Capture the cell that displays the provided text and extract its (x, y) central coordinate. 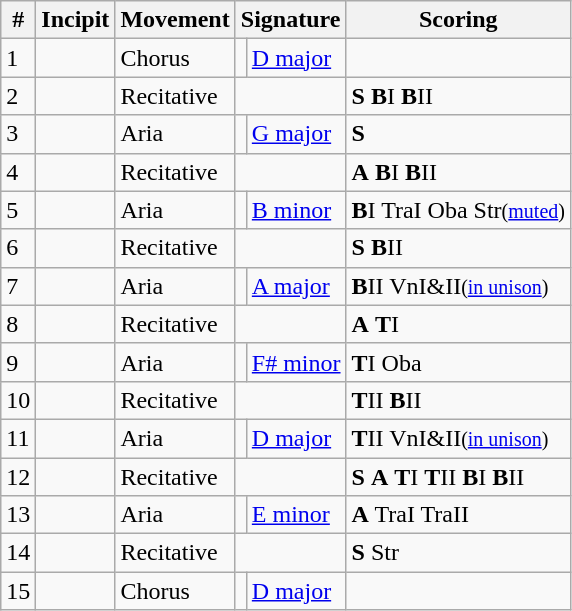
Scoring (458, 20)
F# minor (296, 362)
TII VnI&II(in unison) (458, 438)
S BI BII (458, 96)
7 (18, 286)
TI Oba (458, 362)
14 (18, 553)
G major (296, 134)
2 (18, 96)
A TI (458, 324)
S (458, 134)
3 (18, 134)
5 (18, 210)
15 (18, 591)
S BII (458, 248)
10 (18, 400)
BII VnI&II(in unison) (458, 286)
E minor (296, 515)
BI TraI Oba Str(muted) (458, 210)
Signature (290, 20)
S A TI TII BI BII (458, 477)
S Str (458, 553)
8 (18, 324)
11 (18, 438)
Incipit (76, 20)
A BI BII (458, 172)
# (18, 20)
6 (18, 248)
B minor (296, 210)
13 (18, 515)
1 (18, 58)
4 (18, 172)
Movement (175, 20)
9 (18, 362)
A TraI TraII (458, 515)
TII BII (458, 400)
A major (296, 286)
12 (18, 477)
